Provide the [x, y] coordinate of the cell's center where the given text is located.  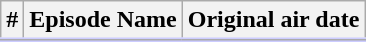
Episode Name [103, 21]
# [12, 21]
Original air date [274, 21]
